Detect which cell encompasses the target text, then output its [X, Y] center coordinate. 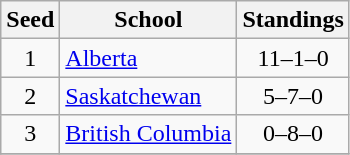
0–8–0 [293, 134]
Standings [293, 20]
School [148, 20]
2 [30, 96]
1 [30, 58]
Alberta [148, 58]
5–7–0 [293, 96]
3 [30, 134]
11–1–0 [293, 58]
Seed [30, 20]
Saskatchewan [148, 96]
British Columbia [148, 134]
